Identify which cell holds the provided text, then report its [X, Y] central coordinate. 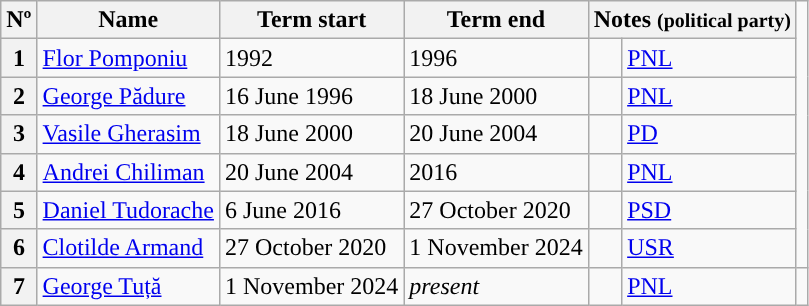
6 [19, 248]
2 [19, 96]
Clotilde Armand [128, 248]
PD [710, 134]
3 [19, 134]
1 [19, 58]
Andrei Chiliman [128, 172]
Notes (political party) [692, 20]
6 June 2016 [311, 210]
2016 [496, 172]
George Pădure [128, 96]
present [496, 286]
Flor Pomponiu [128, 58]
1996 [496, 58]
Nº [19, 20]
Daniel Tudorache [128, 210]
1992 [311, 58]
Term end [496, 20]
7 [19, 286]
Term start [311, 20]
5 [19, 210]
Vasile Gherasim [128, 134]
USR [710, 248]
George Tuță [128, 286]
16 June 1996 [311, 96]
Name [128, 20]
4 [19, 172]
PSD [710, 210]
